Identify which cell holds the provided text, then report its [X, Y] central coordinate. 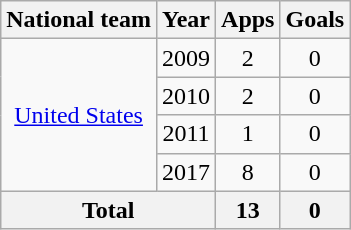
8 [248, 172]
Goals [315, 20]
Apps [248, 20]
1 [248, 134]
2011 [186, 134]
2009 [186, 58]
Total [108, 210]
2017 [186, 172]
2010 [186, 96]
National team [79, 20]
Year [186, 20]
13 [248, 210]
United States [79, 115]
